Scan for the cell matching the given text and deliver its (X, Y) coordinate at center. 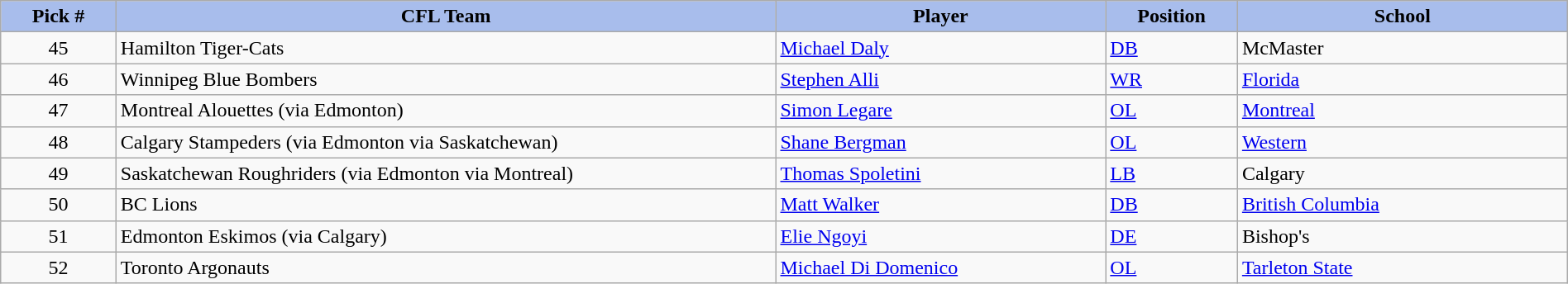
CFL Team (446, 17)
Edmonton Eskimos (via Calgary) (446, 236)
Michael Daly (941, 48)
Western (1403, 142)
LB (1172, 173)
DE (1172, 236)
45 (59, 48)
Michael Di Domenico (941, 267)
52 (59, 267)
Matt Walker (941, 205)
Calgary Stampeders (via Edmonton via Saskatchewan) (446, 142)
Bishop's (1403, 236)
School (1403, 17)
BC Lions (446, 205)
Elie Ngoyi (941, 236)
Player (941, 17)
49 (59, 173)
Pick # (59, 17)
Toronto Argonauts (446, 267)
WR (1172, 79)
McMaster (1403, 48)
48 (59, 142)
Shane Bergman (941, 142)
Saskatchewan Roughriders (via Edmonton via Montreal) (446, 173)
46 (59, 79)
British Columbia (1403, 205)
Montreal (1403, 111)
Winnipeg Blue Bombers (446, 79)
Florida (1403, 79)
Simon Legare (941, 111)
51 (59, 236)
50 (59, 205)
47 (59, 111)
Position (1172, 17)
Tarleton State (1403, 267)
Montreal Alouettes (via Edmonton) (446, 111)
Thomas Spoletini (941, 173)
Stephen Alli (941, 79)
Calgary (1403, 173)
Hamilton Tiger-Cats (446, 48)
